Capture the cell that displays the provided text and extract its [x, y] central coordinate. 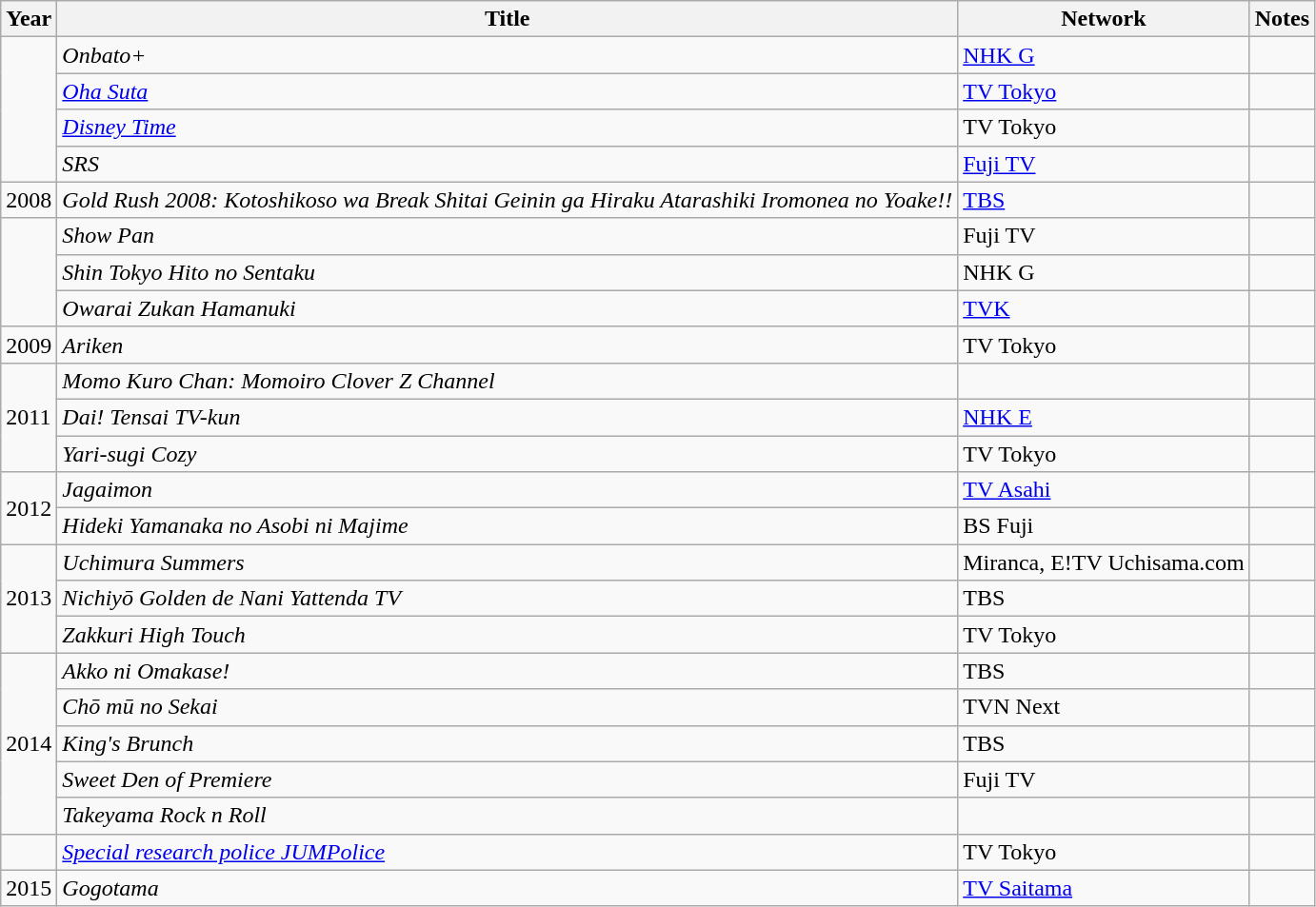
Disney Time [508, 128]
King's Brunch [508, 743]
2013 [29, 599]
Dai! Tensai TV-kun [508, 417]
2014 [29, 743]
2008 [29, 200]
Owarai Zukan Hamanuki [508, 308]
BS Fuji [1105, 526]
TVK [1105, 308]
Momo Kuro Chan: Momoiro Clover Z Channel [508, 381]
Takeyama Rock n Roll [508, 816]
Ariken [508, 345]
Network [1105, 19]
2012 [29, 508]
Nichiyō Golden de Nani Yattenda TV [508, 599]
TV Asahi [1105, 490]
NHK E [1105, 417]
TV Saitama [1105, 888]
Onbato+ [508, 55]
SRS [508, 164]
Year [29, 19]
2015 [29, 888]
Chō mū no Sekai [508, 707]
TVN Next [1105, 707]
Miranca, E!TV Uchisama.com [1105, 562]
Akko ni Omakase! [508, 671]
Gogotama [508, 888]
Gold Rush 2008: Kotoshikoso wa Break Shitai Geinin ga Hiraku Atarashiki Iromonea no Yoake!! [508, 200]
Sweet Den of Premiere [508, 779]
2011 [29, 417]
Special research police JUMPolice [508, 852]
Shin Tokyo Hito no Sentaku [508, 272]
Hideki Yamanaka no Asobi ni Majime [508, 526]
Show Pan [508, 236]
Zakkuri High Touch [508, 635]
Yari-sugi Cozy [508, 454]
Jagaimon [508, 490]
Title [508, 19]
Uchimura Summers [508, 562]
Notes [1282, 19]
2009 [29, 345]
Oha Suta [508, 91]
